From the cell containing the given text, extract its center point as [X, Y] coordinate. 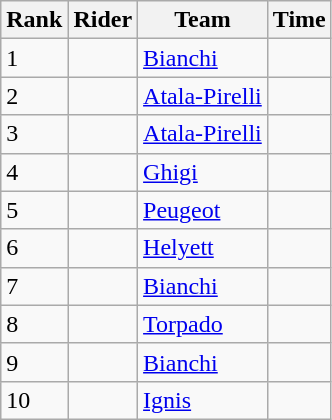
5 [34, 210]
10 [34, 400]
Time [299, 20]
4 [34, 172]
Torpado [203, 324]
Peugeot [203, 210]
Ghigi [203, 172]
2 [34, 96]
1 [34, 58]
Ignis [203, 400]
Rider [103, 20]
8 [34, 324]
Helyett [203, 248]
6 [34, 248]
Rank [34, 20]
9 [34, 362]
7 [34, 286]
Team [203, 20]
3 [34, 134]
